Capture the cell that displays the provided text and extract its [x, y] central coordinate. 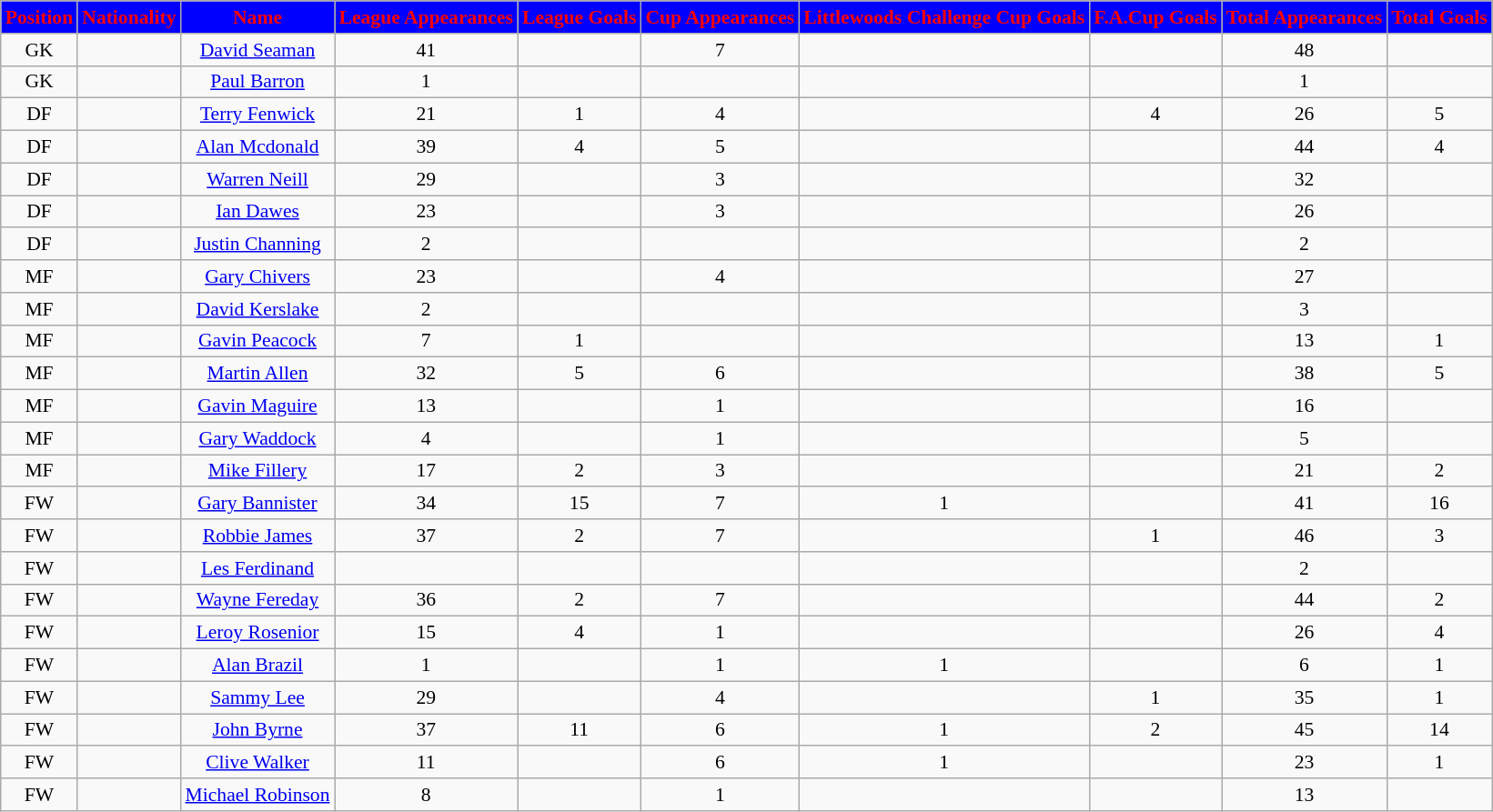
Terry Fenwick [258, 115]
Robbie James [258, 536]
Gavin Maguire [258, 406]
Martin Allen [258, 374]
Littlewoods Challenge Cup Goals [944, 17]
34 [426, 504]
46 [1305, 536]
David Seaman [258, 50]
Ian Dawes [258, 212]
Wayne Fereday [258, 600]
Justin Channing [258, 245]
39 [426, 147]
38 [1305, 374]
League Goals [579, 17]
Gavin Peacock [258, 341]
45 [1305, 730]
8 [426, 795]
Alan Mcdonald [258, 147]
14 [1439, 730]
36 [426, 600]
Les Ferdinand [258, 568]
Gary Waddock [258, 438]
Clive Walker [258, 763]
F.A.Cup Goals [1155, 17]
17 [426, 471]
48 [1305, 50]
Warren Neill [258, 179]
David Kerslake [258, 309]
Cup Appearances [720, 17]
Position [39, 17]
Name [258, 17]
Gary Bannister [258, 504]
Gary Chivers [258, 276]
35 [1305, 697]
Leroy Rosenior [258, 633]
Sammy Lee [258, 697]
Mike Fillery [258, 471]
Alan Brazil [258, 666]
Paul Barron [258, 82]
Michael Robinson [258, 795]
27 [1305, 276]
League Appearances [426, 17]
Total Appearances [1305, 17]
John Byrne [258, 730]
Nationality [129, 17]
Total Goals [1439, 17]
